Return the [X, Y] coordinate for the center point of the cell that contains the specified text.  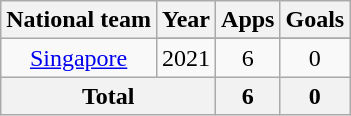
2021 [186, 58]
Apps [248, 20]
National team [79, 20]
Total [108, 96]
Goals [315, 20]
Year [186, 20]
Singapore [79, 58]
